Scan for the cell matching the given text and deliver its [x, y] coordinate at center. 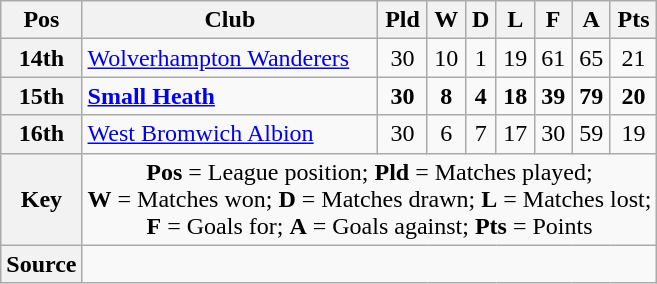
Pld [403, 20]
Club [230, 20]
Pos [42, 20]
7 [480, 134]
65 [591, 58]
61 [553, 58]
15th [42, 96]
39 [553, 96]
17 [515, 134]
59 [591, 134]
D [480, 20]
8 [446, 96]
10 [446, 58]
L [515, 20]
79 [591, 96]
Small Heath [230, 96]
18 [515, 96]
Key [42, 199]
A [591, 20]
Wolverhampton Wanderers [230, 58]
F [553, 20]
West Bromwich Albion [230, 134]
Pos = League position; Pld = Matches played;W = Matches won; D = Matches drawn; L = Matches lost;F = Goals for; A = Goals against; Pts = Points [370, 199]
W [446, 20]
21 [634, 58]
4 [480, 96]
Source [42, 264]
16th [42, 134]
1 [480, 58]
20 [634, 96]
6 [446, 134]
14th [42, 58]
Pts [634, 20]
